Search for the cell housing the specified text and yield its [X, Y] center coordinate. 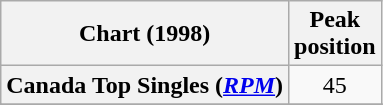
Canada Top Singles (RPM) [145, 85]
Peakposition [335, 34]
45 [335, 85]
Chart (1998) [145, 34]
